Determine the [X, Y] coordinate at the center of the cell enclosing the given text.  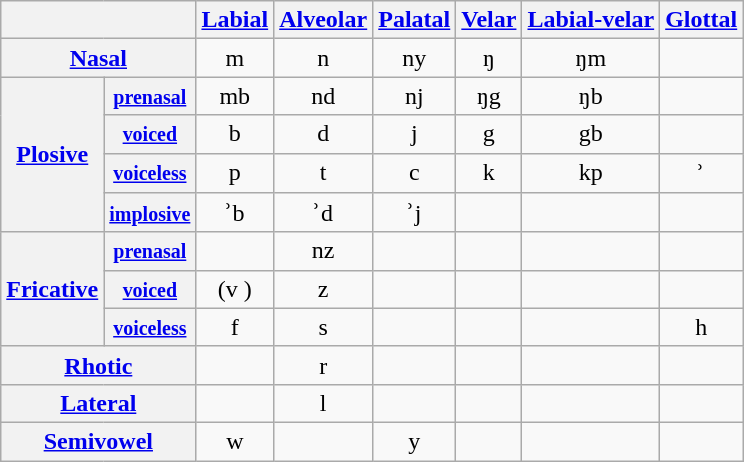
nd [324, 96]
Fricative [52, 289]
k [489, 173]
gb [591, 134]
r [324, 365]
s [324, 327]
c [414, 173]
Labial [235, 20]
ʾb [235, 213]
l [324, 403]
nz [324, 251]
d [324, 134]
Semivowel [98, 441]
Lateral [98, 403]
ʾd [324, 213]
ŋg [489, 96]
Labial-velar [591, 20]
j [414, 134]
ŋm [591, 58]
m [235, 58]
g [489, 134]
ny [414, 58]
Plosive [52, 154]
kp [591, 173]
ŋb [591, 96]
Velar [489, 20]
ʾ [702, 173]
nj [414, 96]
Glottal [702, 20]
mb [235, 96]
t [324, 173]
Palatal [414, 20]
w [235, 441]
h [702, 327]
ŋ [489, 58]
Nasal [98, 58]
Rhotic [98, 365]
implosive [150, 213]
z [324, 289]
n [324, 58]
(v ) [235, 289]
y [414, 441]
Alveolar [324, 20]
f [235, 327]
p [235, 173]
ʾj [414, 213]
b [235, 134]
